Locate the cell with the specified text and output its (x, y) center coordinate. 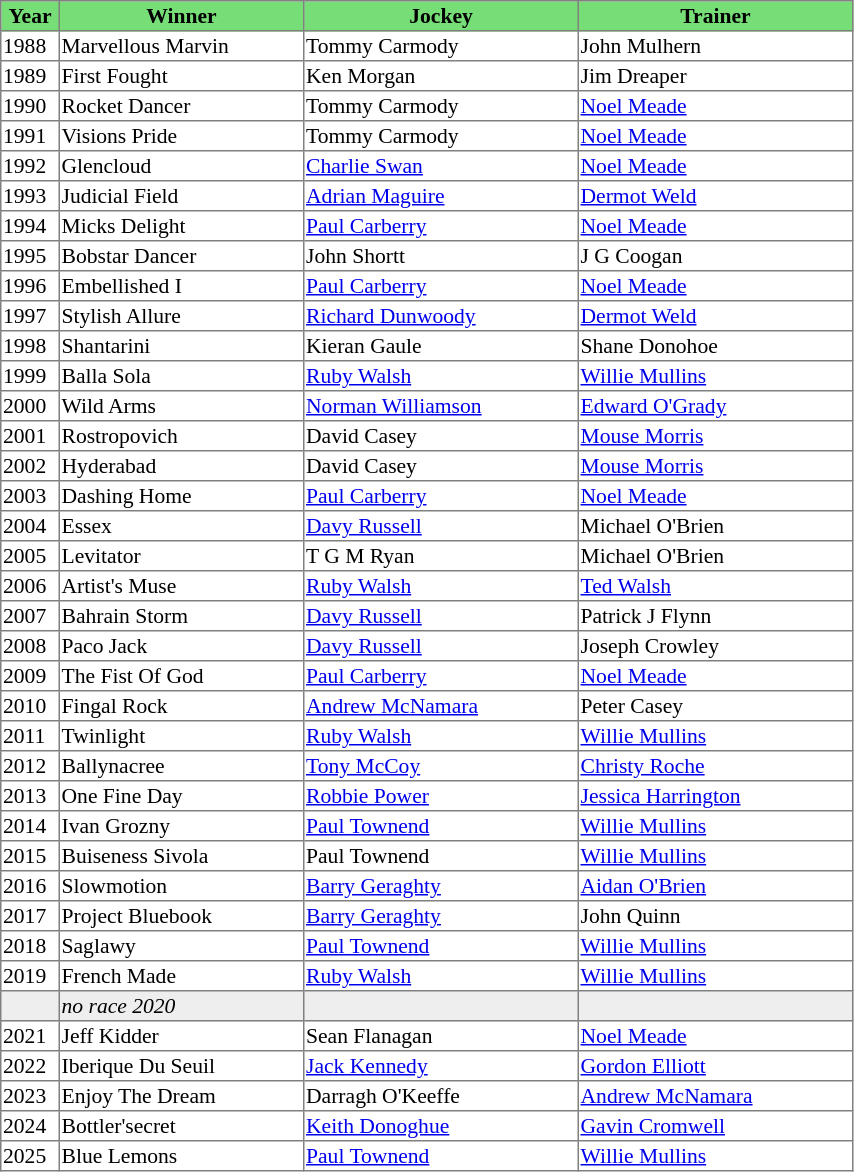
2015 (30, 856)
2009 (30, 676)
Aidan O'Brien (715, 886)
2013 (30, 796)
2007 (30, 616)
Peter Casey (715, 706)
Bahrain Storm (181, 616)
Norman Williamson (441, 406)
Richard Dunwoody (441, 316)
Embellished I (181, 286)
2018 (30, 946)
1997 (30, 316)
Blue Lemons (181, 1156)
Charlie Swan (441, 166)
2022 (30, 1066)
Micks Delight (181, 226)
Christy Roche (715, 766)
Gordon Elliott (715, 1066)
2005 (30, 556)
Tony McCoy (441, 766)
1996 (30, 286)
Jack Kennedy (441, 1066)
Winner (181, 16)
2017 (30, 916)
Marvellous Marvin (181, 46)
2021 (30, 1036)
Buiseness Sivola (181, 856)
T G M Ryan (441, 556)
1990 (30, 106)
Ken Morgan (441, 76)
J G Coogan (715, 256)
Keith Donoghue (441, 1126)
Joseph Crowley (715, 646)
Paco Jack (181, 646)
2012 (30, 766)
Stylish Allure (181, 316)
1999 (30, 376)
John Shortt (441, 256)
Project Bluebook (181, 916)
The Fist Of God (181, 676)
Wild Arms (181, 406)
Patrick J Flynn (715, 616)
Gavin Cromwell (715, 1126)
John Quinn (715, 916)
Sean Flanagan (441, 1036)
2025 (30, 1156)
Balla Sola (181, 376)
Essex (181, 526)
Jim Dreaper (715, 76)
Adrian Maguire (441, 196)
2006 (30, 586)
John Mulhern (715, 46)
2000 (30, 406)
Kieran Gaule (441, 346)
Visions Pride (181, 136)
Levitator (181, 556)
1998 (30, 346)
no race 2020 (181, 1006)
Saglawy (181, 946)
1993 (30, 196)
French Made (181, 976)
Ted Walsh (715, 586)
Enjoy The Dream (181, 1096)
Robbie Power (441, 796)
2019 (30, 976)
1989 (30, 76)
2011 (30, 736)
1995 (30, 256)
Dashing Home (181, 496)
Bobstar Dancer (181, 256)
Ivan Grozny (181, 826)
Edward O'Grady (715, 406)
Jockey (441, 16)
2002 (30, 466)
Judicial Field (181, 196)
Iberique Du Seuil (181, 1066)
Rocket Dancer (181, 106)
1988 (30, 46)
2004 (30, 526)
Rostropovich (181, 436)
2003 (30, 496)
Jeff Kidder (181, 1036)
Ballynacree (181, 766)
1992 (30, 166)
Twinlight (181, 736)
2023 (30, 1096)
1994 (30, 226)
2016 (30, 886)
Shantarini (181, 346)
Shane Donohoe (715, 346)
One Fine Day (181, 796)
Bottler'secret (181, 1126)
2008 (30, 646)
Fingal Rock (181, 706)
2024 (30, 1126)
Darragh O'Keeffe (441, 1096)
Year (30, 16)
Glencloud (181, 166)
Jessica Harrington (715, 796)
1991 (30, 136)
First Fought (181, 76)
Hyderabad (181, 466)
Trainer (715, 16)
Artist's Muse (181, 586)
2001 (30, 436)
2014 (30, 826)
2010 (30, 706)
Slowmotion (181, 886)
